Extract the (X, Y) coordinate from the center of the cell holding the provided text.  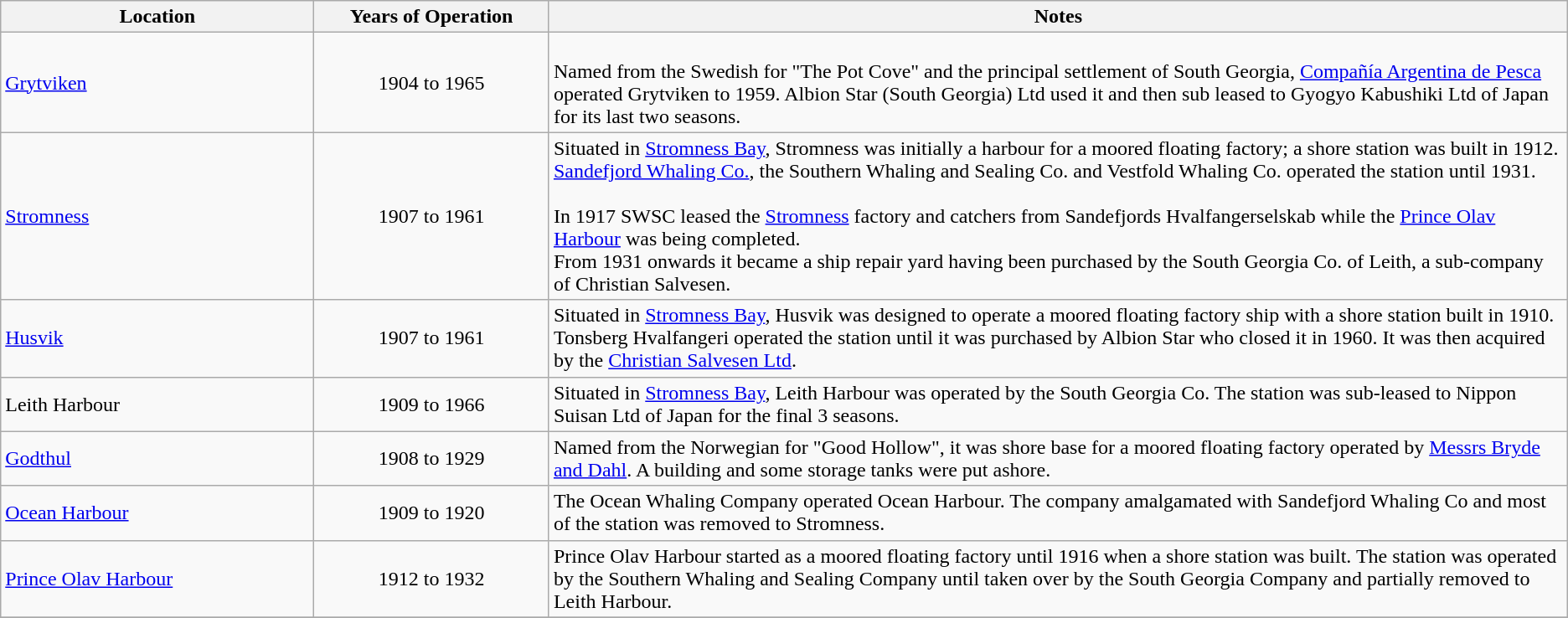
Stromness (157, 216)
1912 to 1932 (432, 579)
1904 to 1965 (432, 82)
Grytviken (157, 82)
Prince Olav Harbour (157, 579)
Leith Harbour (157, 404)
1909 to 1966 (432, 404)
1909 to 1920 (432, 512)
Location (157, 17)
Husvik (157, 338)
Ocean Harbour (157, 512)
Godthul (157, 459)
1908 to 1929 (432, 459)
Notes (1058, 17)
Years of Operation (432, 17)
